Scan for the cell matching the given text and deliver its (x, y) coordinate at center. 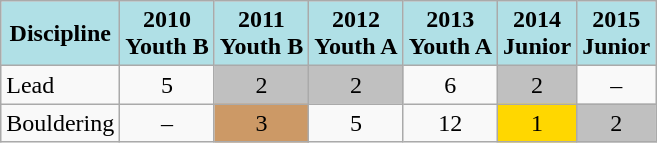
1 (538, 123)
2010Youth B (167, 34)
2015Junior (616, 34)
2013Youth A (450, 34)
3 (261, 123)
2014Junior (538, 34)
6 (450, 85)
Discipline (60, 34)
2011Youth B (261, 34)
12 (450, 123)
Lead (60, 85)
2012Youth A (356, 34)
Bouldering (60, 123)
